Locate the cell with the specified text and output its (X, Y) center coordinate. 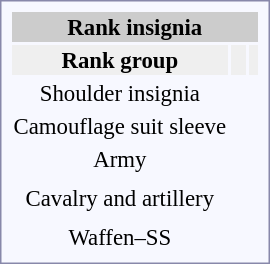
Cavalry and artillery (120, 198)
Army (120, 159)
Rank group (120, 60)
Rank insignia (135, 27)
Camouflage suit sleeve (120, 126)
Shoulder insignia (120, 93)
Waffen–SS (120, 237)
